Search for the cell housing the specified text and yield its [x, y] center coordinate. 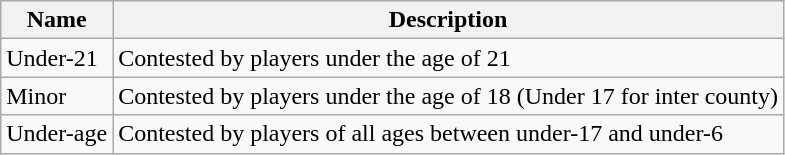
Contested by players under the age of 18 (Under 17 for inter county) [448, 96]
Minor [57, 96]
Contested by players under the age of 21 [448, 58]
Contested by players of all ages between under-17 and under-6 [448, 134]
Description [448, 20]
Under-21 [57, 58]
Name [57, 20]
Under-age [57, 134]
